Detect which cell encompasses the target text, then output its [X, Y] center coordinate. 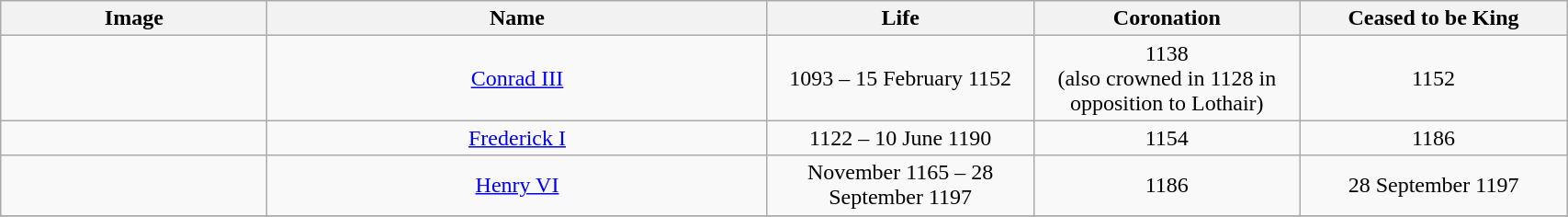
Image [134, 18]
1152 [1433, 78]
1122 – 10 June 1190 [900, 138]
Frederick I [517, 138]
Coronation [1167, 18]
Ceased to be King [1433, 18]
28 September 1197 [1433, 186]
Henry VI [517, 186]
1138(also crowned in 1128 in opposition to Lothair) [1167, 78]
Life [900, 18]
Conrad III [517, 78]
1093 – 15 February 1152 [900, 78]
November 1165 – 28 September 1197 [900, 186]
Name [517, 18]
1154 [1167, 138]
